Scan for the cell matching the given text and deliver its (x, y) coordinate at center. 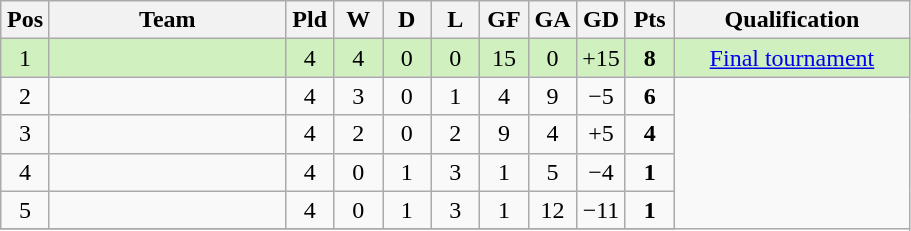
Pld (310, 20)
−5 (602, 96)
GA (552, 20)
Qualification (792, 20)
12 (552, 210)
+15 (602, 58)
Team (167, 20)
L (456, 20)
GD (602, 20)
15 (504, 58)
Pos (26, 20)
W (358, 20)
Final tournament (792, 58)
Pts (650, 20)
+5 (602, 134)
6 (650, 96)
−11 (602, 210)
8 (650, 58)
D (406, 20)
GF (504, 20)
−4 (602, 172)
